Provide the [x, y] coordinate of the cell's center where the given text is located.  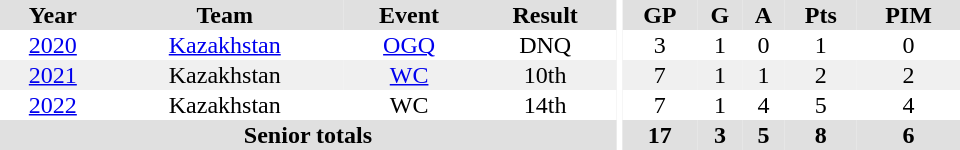
Year [53, 15]
G [720, 15]
8 [820, 135]
2021 [53, 75]
PIM [908, 15]
10th [545, 75]
14th [545, 105]
Team [225, 15]
Event [410, 15]
A [763, 15]
Senior totals [308, 135]
6 [908, 135]
2020 [53, 45]
GP [660, 15]
Result [545, 15]
Pts [820, 15]
DNQ [545, 45]
17 [660, 135]
OGQ [410, 45]
2022 [53, 105]
